Identify which cell holds the provided text, then report its [X, Y] central coordinate. 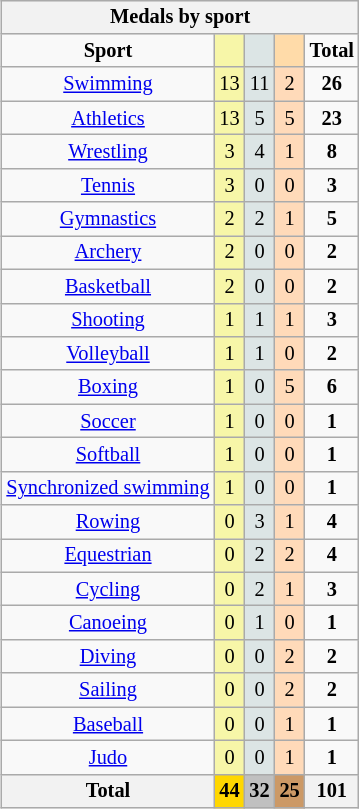
44 [229, 791]
Synchronized swimming [108, 488]
Soccer [108, 421]
Wrestling [108, 152]
Boxing [108, 387]
Tennis [108, 185]
Medals by sport [180, 17]
Athletics [108, 118]
Swimming [108, 84]
11 [260, 84]
Equestrian [108, 556]
23 [332, 118]
8 [332, 152]
Softball [108, 455]
101 [332, 791]
26 [332, 84]
Sailing [108, 690]
Shooting [108, 320]
Judo [108, 758]
Basketball [108, 286]
25 [290, 791]
Sport [108, 51]
Baseball [108, 724]
Rowing [108, 522]
Volleyball [108, 354]
6 [332, 387]
Archery [108, 253]
Cycling [108, 589]
Canoeing [108, 623]
32 [260, 791]
Gymnastics [108, 219]
Diving [108, 657]
